Search for the cell housing the specified text and yield its [X, Y] center coordinate. 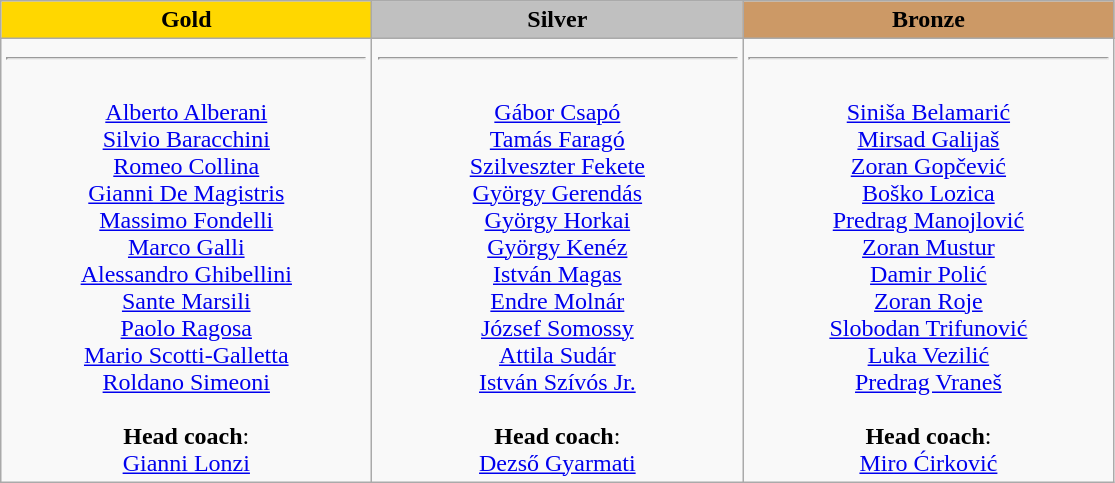
Gold [186, 20]
Bronze [928, 20]
Silver [558, 20]
